Scan for the cell matching the given text and deliver its (X, Y) coordinate at center. 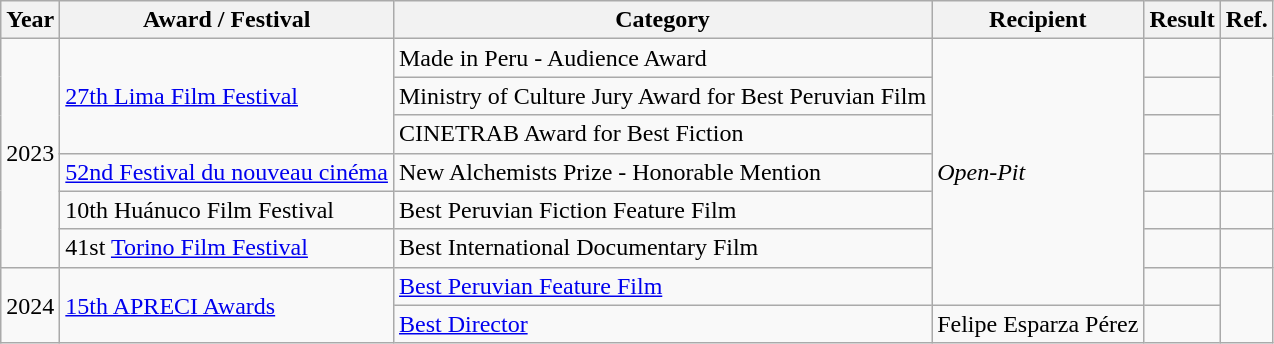
Felipe Esparza Pérez (1038, 324)
15th APRECI Awards (227, 305)
Open-Pit (1038, 172)
Best Peruvian Feature Film (662, 286)
Award / Festival (227, 20)
Ministry of Culture Jury Award for Best Peruvian Film (662, 96)
52nd Festival du nouveau cinéma (227, 172)
10th Huánuco Film Festival (227, 210)
2024 (30, 305)
2023 (30, 153)
New Alchemists Prize - Honorable Mention (662, 172)
Best International Documentary Film (662, 248)
Ref. (1246, 20)
Result (1182, 20)
Category (662, 20)
27th Lima Film Festival (227, 96)
CINETRAB Award for Best Fiction (662, 134)
Best Director (662, 324)
Best Peruvian Fiction Feature Film (662, 210)
41st Torino Film Festival (227, 248)
Made in Peru - Audience Award (662, 58)
Recipient (1038, 20)
Year (30, 20)
